For the text-containing cell, return its midpoint in [x, y] coordinate format. 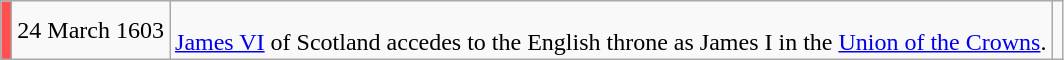
24 March 1603 [91, 30]
James VI of Scotland accedes to the English throne as James I in the Union of the Crowns. [611, 30]
